For the text-containing cell, return its midpoint in [x, y] coordinate format. 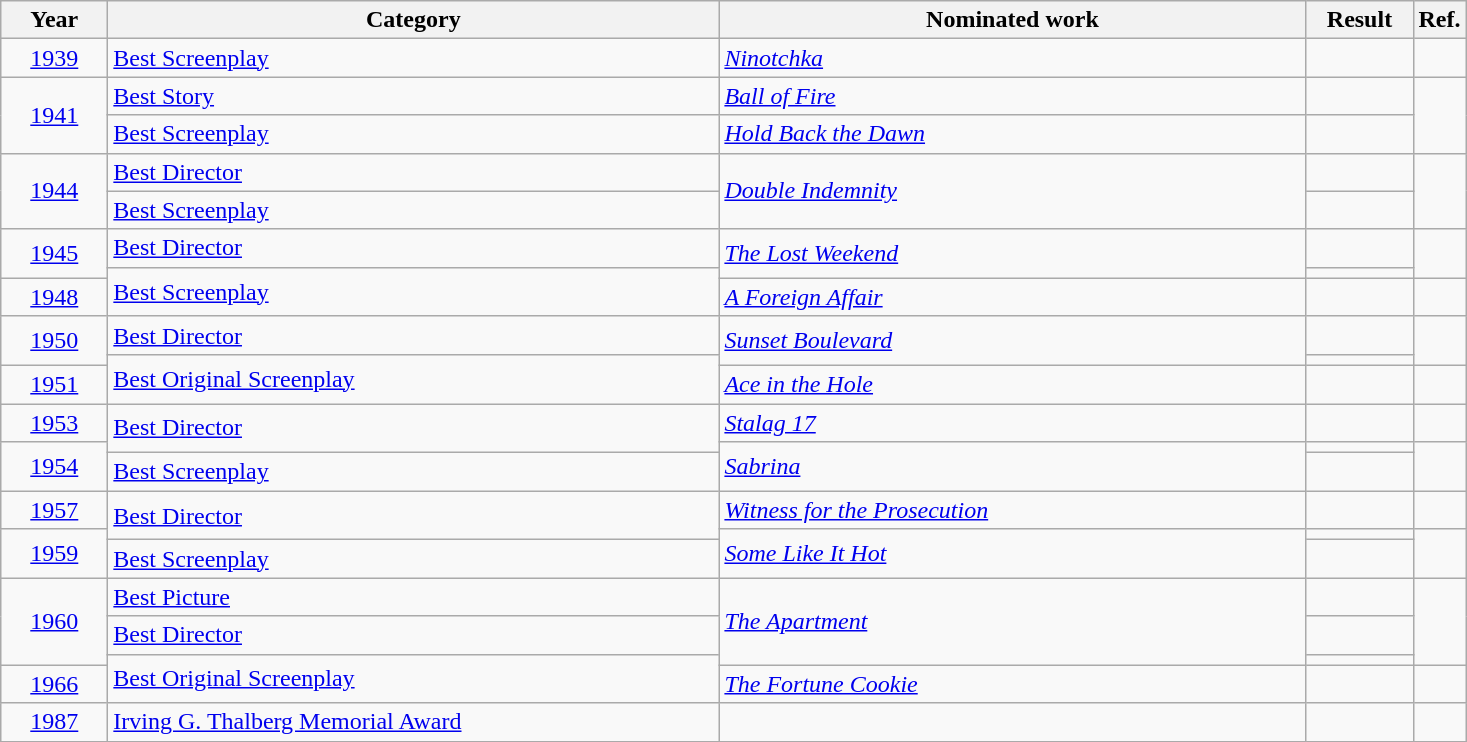
Hold Back the Dawn [1012, 134]
Sabrina [1012, 466]
1960 [54, 622]
Result [1360, 20]
1954 [54, 466]
The Fortune Cookie [1012, 684]
Best Picture [414, 597]
1941 [54, 115]
1939 [54, 58]
1953 [54, 423]
Ball of Fire [1012, 96]
1944 [54, 191]
1948 [54, 297]
Year [54, 20]
Ref. [1440, 20]
1966 [54, 684]
The Lost Weekend [1012, 254]
Category [414, 20]
Best Story [414, 96]
1950 [54, 340]
1987 [54, 722]
Witness for the Prosecution [1012, 510]
Ace in the Hole [1012, 384]
Stalag 17 [1012, 423]
Double Indemnity [1012, 191]
1945 [54, 254]
1951 [54, 384]
The Apartment [1012, 622]
A Foreign Affair [1012, 297]
1957 [54, 510]
Some Like It Hot [1012, 554]
Ninotchka [1012, 58]
Sunset Boulevard [1012, 340]
Irving G. Thalberg Memorial Award [414, 722]
Nominated work [1012, 20]
1959 [54, 554]
